Find where the given text appears and provide that cell's center as (X, Y) coordinate. 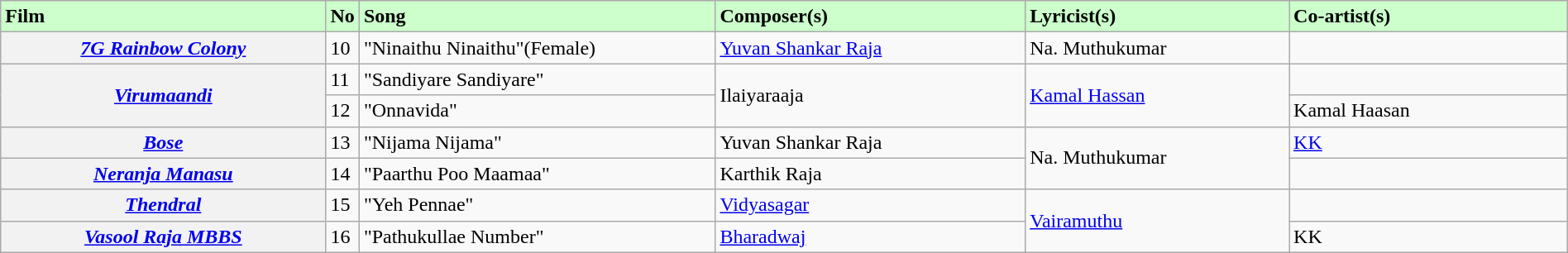
14 (342, 174)
Bose (164, 142)
"Yeh Pennae" (538, 205)
Thendral (164, 205)
Virumaandi (164, 95)
Song (538, 17)
"Paarthu Poo Maamaa" (538, 174)
Lyricist(s) (1158, 17)
Bharadwaj (870, 236)
Neranja Manasu (164, 174)
12 (342, 111)
Karthik Raja (870, 174)
"Onnavida" (538, 111)
11 (342, 79)
"Sandiyare Sandiyare" (538, 79)
"Nijama Nijama" (538, 142)
Ilaiyaraaja (870, 95)
Vidyasagar (870, 205)
Vairamuthu (1158, 221)
7G Rainbow Colony (164, 48)
Composer(s) (870, 17)
"Ninaithu Ninaithu"(Female) (538, 48)
Vasool Raja MBBS (164, 236)
Co-artist(s) (1429, 17)
15 (342, 205)
"Pathukullae Number" (538, 236)
13 (342, 142)
Kamal Hassan (1158, 95)
Film (164, 17)
No (342, 17)
10 (342, 48)
16 (342, 236)
Kamal Haasan (1429, 111)
